Output the [x, y] coordinate of the center of the cell containing the given text.  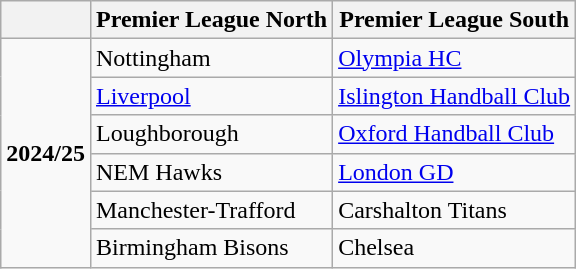
Loughborough [211, 134]
Manchester-Trafford [211, 210]
Liverpool [211, 96]
Carshalton Titans [454, 210]
Olympia HC [454, 58]
Oxford Handball Club [454, 134]
Premier League South [454, 20]
2024/25 [46, 153]
Nottingham [211, 58]
London GD [454, 172]
Birmingham Bisons [211, 248]
Chelsea [454, 248]
NEM Hawks [211, 172]
Islington Handball Club [454, 96]
Premier League North [211, 20]
